Pinpoint the cell where the given text exists, returning its [x, y] midpoint coordinate. 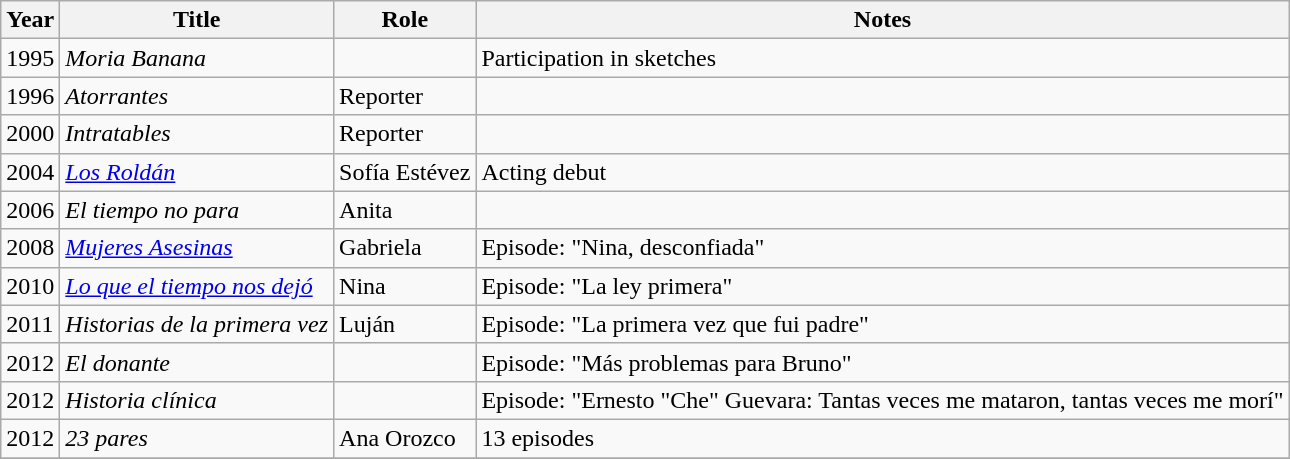
Nina [405, 286]
Historias de la primera vez [197, 324]
Role [405, 20]
Luján [405, 324]
Mujeres Asesinas [197, 248]
2010 [30, 286]
Episode: "La ley primera" [882, 286]
2006 [30, 210]
1996 [30, 96]
Sofía Estévez [405, 172]
1995 [30, 58]
Title [197, 20]
El donante [197, 362]
Historia clínica [197, 400]
Episode: "Ernesto "Che" Guevara: Tantas veces me mataron, tantas veces me morí" [882, 400]
Notes [882, 20]
Acting debut [882, 172]
Gabriela [405, 248]
Participation in sketches [882, 58]
El tiempo no para [197, 210]
Ana Orozco [405, 438]
2004 [30, 172]
Episode: "Nina, desconfiada" [882, 248]
Intratables [197, 134]
Anita [405, 210]
Lo que el tiempo nos dejó [197, 286]
Atorrantes [197, 96]
23 pares [197, 438]
Episode: "La primera vez que fui padre" [882, 324]
2008 [30, 248]
13 episodes [882, 438]
Moria Banana [197, 58]
Los Roldán [197, 172]
2011 [30, 324]
2000 [30, 134]
Episode: "Más problemas para Bruno" [882, 362]
Year [30, 20]
